Locate the cell with the specified text and output its [x, y] center coordinate. 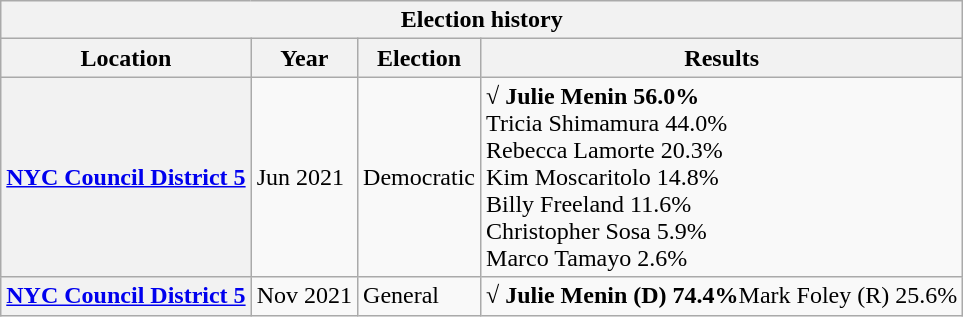
General [420, 296]
√ Julie Menin 56.0%Tricia Shimamura 44.0%Rebecca Lamorte 20.3%Kim Moscaritolo 14.8%Billy Freeland 11.6%Christopher Sosa 5.9%Marco Tamayo 2.6% [722, 177]
Location [126, 58]
Results [722, 58]
Democratic [420, 177]
Year [304, 58]
Election history [482, 20]
Jun 2021 [304, 177]
√ Julie Menin (D) 74.4%Mark Foley (R) 25.6% [722, 296]
Election [420, 58]
Nov 2021 [304, 296]
